Scan for the cell matching the given text and deliver its (x, y) coordinate at center. 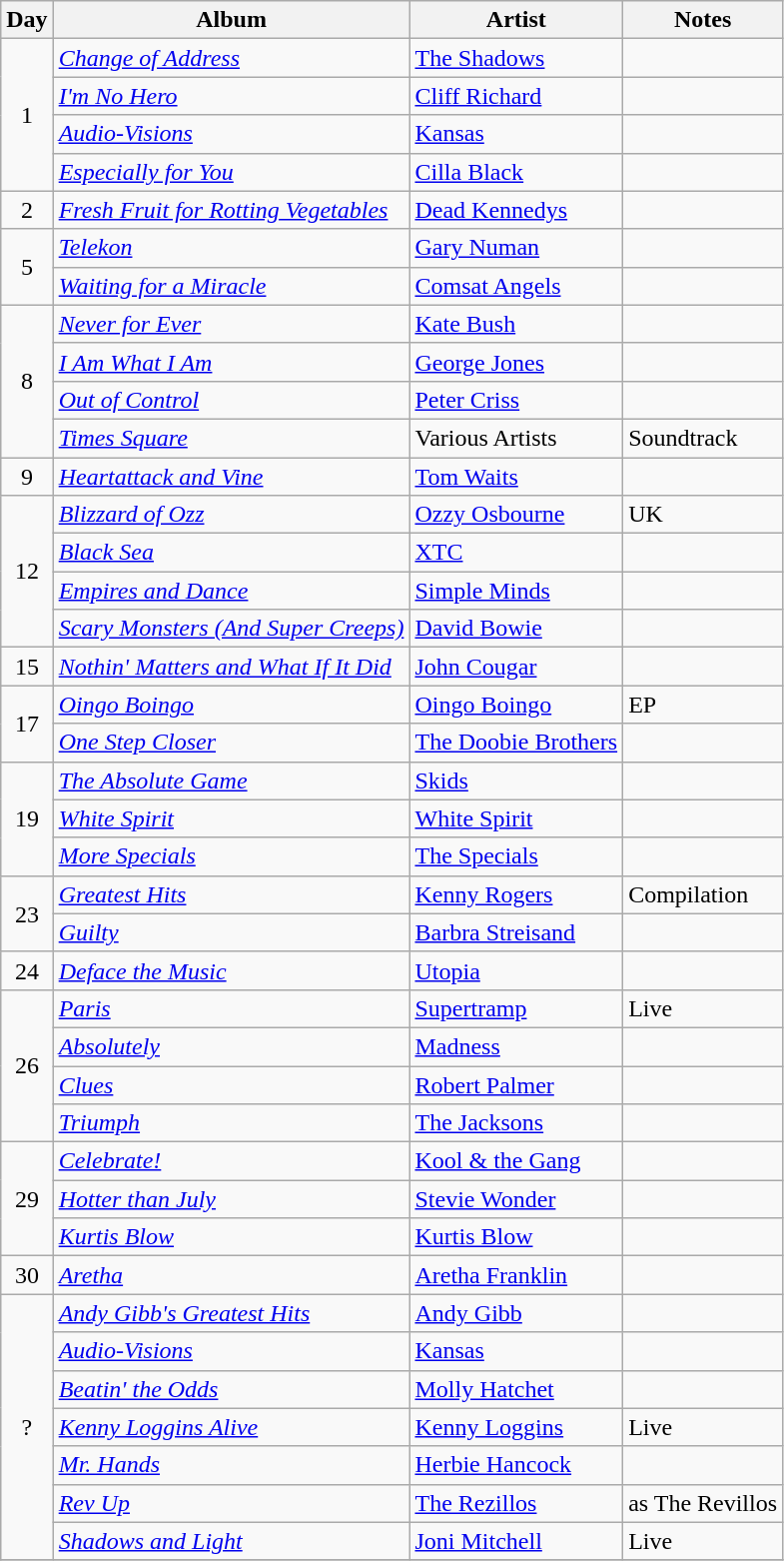
Black Sea (232, 553)
23 (27, 913)
Kate Bush (516, 324)
Nothin' Matters and What If It Did (232, 667)
Notes (703, 20)
XTC (516, 553)
as The Revillos (703, 1503)
The Doobie Brothers (516, 743)
5 (27, 267)
Andy Gibb (516, 1313)
Aretha (232, 1275)
Kool & the Gang (516, 1161)
More Specials (232, 856)
The Absolute Game (232, 780)
2 (27, 210)
Ozzy Osbourne (516, 515)
John Cougar (516, 667)
Andy Gibb's Greatest Hits (232, 1313)
Aretha Franklin (516, 1275)
Deface the Music (232, 970)
Paris (232, 1008)
Shadows and Light (232, 1541)
Mr. Hands (232, 1465)
Barbra Streisand (516, 932)
Stevie Wonder (516, 1199)
Artist (516, 20)
Waiting for a Miracle (232, 286)
Change of Address (232, 58)
Tom Waits (516, 477)
17 (27, 724)
29 (27, 1199)
Soundtrack (703, 438)
Molly Hatchet (516, 1389)
Kenny Loggins Alive (232, 1427)
Out of Control (232, 400)
? (27, 1427)
24 (27, 970)
Empires and Dance (232, 591)
12 (27, 572)
Supertramp (516, 1008)
Joni Mitchell (516, 1541)
One Step Closer (232, 743)
8 (27, 381)
Comsat Angels (516, 286)
Kenny Rogers (516, 894)
Compilation (703, 894)
Times Square (232, 438)
1 (27, 115)
Absolutely (232, 1046)
I Am What I Am (232, 362)
David Bowie (516, 629)
Day (27, 20)
Various Artists (516, 438)
Hotter than July (232, 1199)
Madness (516, 1046)
Guilty (232, 932)
The Rezillos (516, 1503)
The Specials (516, 856)
Never for Ever (232, 324)
Robert Palmer (516, 1084)
The Jacksons (516, 1123)
Kenny Loggins (516, 1427)
Cliff Richard (516, 96)
30 (27, 1275)
Peter Criss (516, 400)
Dead Kennedys (516, 210)
Scary Monsters (And Super Creeps) (232, 629)
Blizzard of Ozz (232, 515)
I'm No Hero (232, 96)
Album (232, 20)
15 (27, 667)
26 (27, 1065)
Cilla Black (516, 172)
UK (703, 515)
Telekon (232, 248)
Especially for You (232, 172)
Herbie Hancock (516, 1465)
Greatest Hits (232, 894)
Beatin' the Odds (232, 1389)
EP (703, 705)
Simple Minds (516, 591)
George Jones (516, 362)
Rev Up (232, 1503)
The Shadows (516, 58)
9 (27, 477)
Triumph (232, 1123)
Skids (516, 780)
19 (27, 818)
Celebrate! (232, 1161)
Heartattack and Vine (232, 477)
Utopia (516, 970)
Clues (232, 1084)
Fresh Fruit for Rotting Vegetables (232, 210)
Gary Numan (516, 248)
